Pinpoint the cell where the given text exists, returning its (x, y) midpoint coordinate. 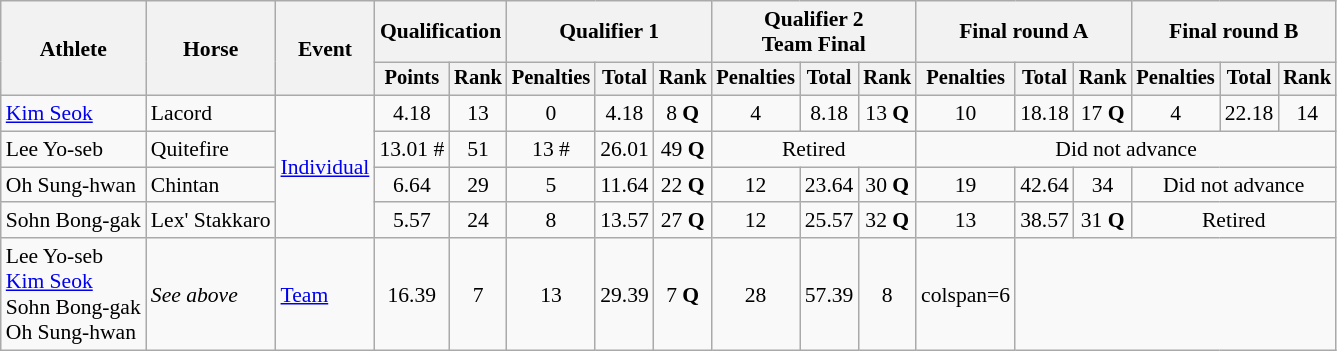
22.18 (1250, 114)
6.64 (412, 185)
17 Q (1103, 114)
14 (1307, 114)
34 (1103, 185)
22 Q (683, 185)
Kim Seok (74, 114)
24 (478, 221)
11.64 (624, 185)
Final round B (1234, 32)
26.01 (624, 150)
See above (211, 294)
Qualifier 1 (610, 32)
28 (755, 294)
Horse (211, 48)
Team (326, 294)
Qualification (440, 32)
Individual (326, 167)
Event (326, 48)
10 (966, 114)
Final round A (1024, 32)
8 Q (683, 114)
Quitefire (211, 150)
13.57 (624, 221)
13 # (551, 150)
32 Q (887, 221)
57.39 (830, 294)
49 Q (683, 150)
18.18 (1044, 114)
8.18 (830, 114)
Points (412, 79)
51 (478, 150)
5 (551, 185)
7 Q (683, 294)
23.64 (830, 185)
Oh Sung-hwan (74, 185)
31 Q (1103, 221)
0 (551, 114)
Lacord (211, 114)
Lee Yo-seb (74, 150)
13 Q (887, 114)
Sohn Bong-gak (74, 221)
13.01 # (412, 150)
7 (478, 294)
Lee Yo-sebKim SeokSohn Bong-gakOh Sung-hwan (74, 294)
29 (478, 185)
16.39 (412, 294)
42.64 (1044, 185)
29.39 (624, 294)
Lex' Stakkaro (211, 221)
Qualifier 2Team Final (814, 32)
27 Q (683, 221)
38.57 (1044, 221)
Chintan (211, 185)
colspan=6 (966, 294)
5.57 (412, 221)
Athlete (74, 48)
25.57 (830, 221)
30 Q (887, 185)
19 (966, 185)
